Find where the given text appears and provide that cell's center as [x, y] coordinate. 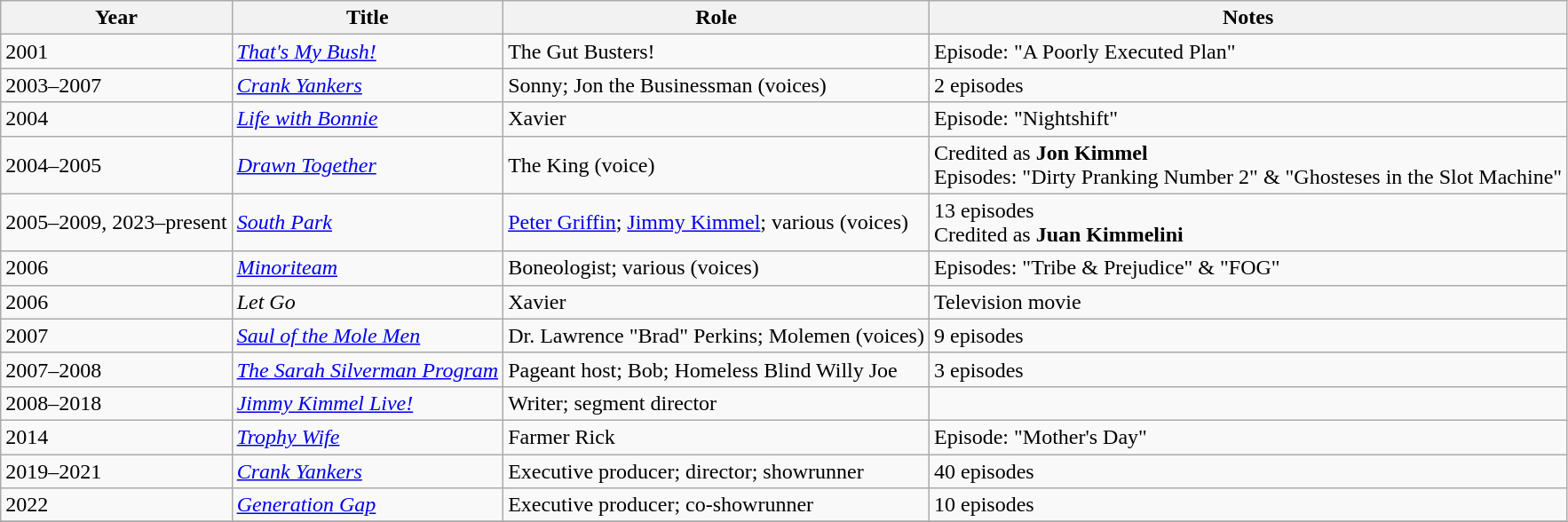
Episode: "Mother's Day" [1247, 437]
Credited as Jon KimmelEpisodes: "Dirty Pranking Number 2" & "Ghosteses in the Slot Machine" [1247, 165]
2003–2007 [116, 85]
Notes [1247, 18]
Drawn Together [368, 165]
2007 [116, 336]
9 episodes [1247, 336]
Farmer Rick [717, 437]
Episode: "Nightshift" [1247, 119]
South Park [368, 222]
Pageant host; Bob; Homeless Blind Willy Joe [717, 369]
2001 [116, 51]
Jimmy Kimmel Live! [368, 403]
Episode: "A Poorly Executed Plan" [1247, 51]
2007–2008 [116, 369]
2019–2021 [116, 471]
Life with Bonnie [368, 119]
13 episodesCredited as Juan Kimmelini [1247, 222]
Boneologist; various (voices) [717, 268]
Let Go [368, 302]
Episodes: "Tribe & Prejudice" & "FOG" [1247, 268]
Saul of the Mole Men [368, 336]
Year [116, 18]
3 episodes [1247, 369]
2008–2018 [116, 403]
2004–2005 [116, 165]
The Gut Busters! [717, 51]
2005–2009, 2023–present [116, 222]
That's My Bush! [368, 51]
2004 [116, 119]
10 episodes [1247, 505]
Peter Griffin; Jimmy Kimmel; various (voices) [717, 222]
The King (voice) [717, 165]
2 episodes [1247, 85]
Executive producer; co-showrunner [717, 505]
Minoriteam [368, 268]
Generation Gap [368, 505]
Title [368, 18]
Sonny; Jon the Businessman (voices) [717, 85]
The Sarah Silverman Program [368, 369]
2022 [116, 505]
Writer; segment director [717, 403]
40 episodes [1247, 471]
Trophy Wife [368, 437]
2014 [116, 437]
Role [717, 18]
Television movie [1247, 302]
Executive producer; director; showrunner [717, 471]
Dr. Lawrence "Brad" Perkins; Molemen (voices) [717, 336]
